Identify which cell holds the provided text, then report its (x, y) central coordinate. 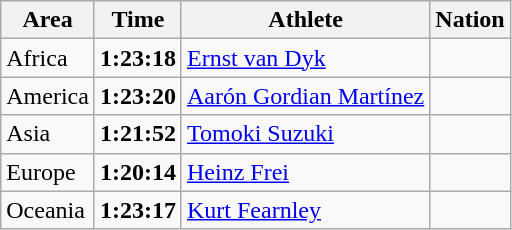
1:23:18 (138, 58)
1:23:20 (138, 96)
Nation (470, 20)
1:21:52 (138, 134)
1:20:14 (138, 172)
Heinz Frei (305, 172)
America (48, 96)
Athlete (305, 20)
Area (48, 20)
Oceania (48, 210)
Tomoki Suzuki (305, 134)
Ernst van Dyk (305, 58)
1:23:17 (138, 210)
Kurt Fearnley (305, 210)
Africa (48, 58)
Aarón Gordian Martínez (305, 96)
Asia (48, 134)
Time (138, 20)
Europe (48, 172)
